Search for the cell housing the specified text and yield its [x, y] center coordinate. 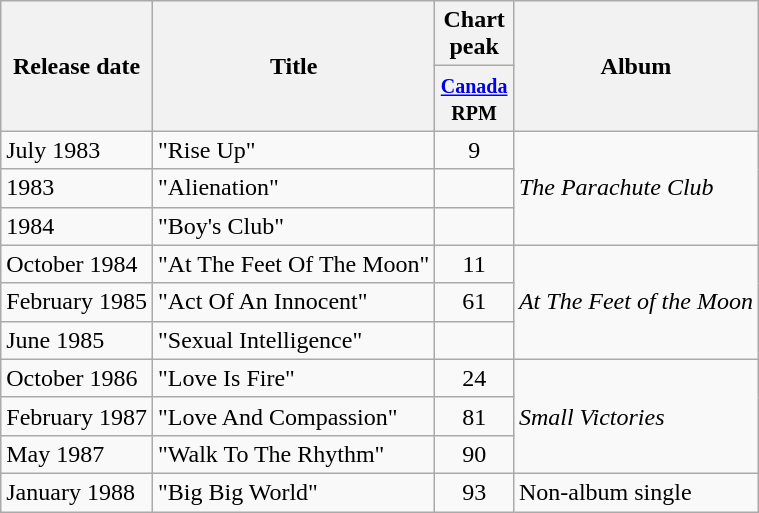
"Walk To The Rhythm" [293, 454]
Release date [77, 66]
February 1987 [77, 416]
February 1985 [77, 302]
81 [474, 416]
"Boy's Club" [293, 226]
93 [474, 492]
Album [636, 66]
October 1984 [77, 264]
1984 [77, 226]
61 [474, 302]
"Big Big World" [293, 492]
"Act Of An Innocent" [293, 302]
"At The Feet Of The Moon" [293, 264]
Non-album single [636, 492]
"Love And Compassion" [293, 416]
"Rise Up" [293, 150]
Title [293, 66]
9 [474, 150]
"Sexual Intelligence" [293, 340]
January 1988 [77, 492]
May 1987 [77, 454]
90 [474, 454]
July 1983 [77, 150]
11 [474, 264]
October 1986 [77, 378]
The Parachute Club [636, 188]
At The Feet of the Moon [636, 302]
CanadaRPM [474, 98]
June 1985 [77, 340]
1983 [77, 188]
"Alienation" [293, 188]
"Love Is Fire" [293, 378]
Small Victories [636, 416]
24 [474, 378]
Chart peak [474, 34]
